Determine the [X, Y] coordinate at the center of the cell enclosing the given text.  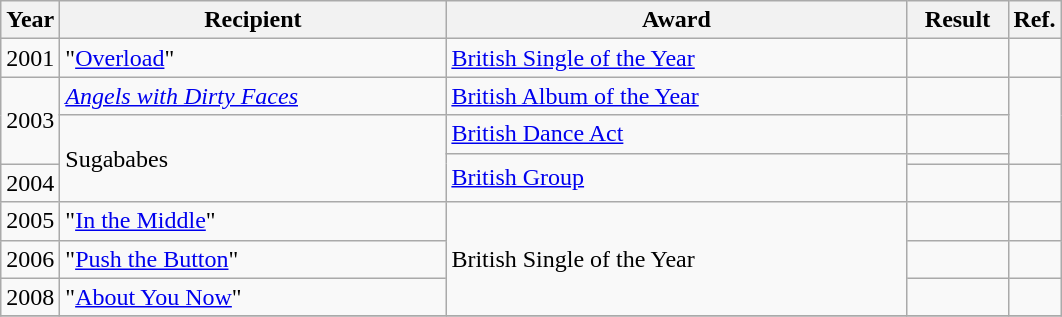
Angels with Dirty Faces [253, 96]
British Group [676, 178]
"Overload" [253, 58]
British Dance Act [676, 134]
2008 [30, 297]
"In the Middle" [253, 221]
British Album of the Year [676, 96]
2005 [30, 221]
2006 [30, 259]
"About You Now" [253, 297]
Award [676, 20]
Year [30, 20]
Result [958, 20]
2004 [30, 183]
Recipient [253, 20]
Ref. [1034, 20]
Sugababes [253, 158]
2001 [30, 58]
"Push the Button" [253, 259]
2003 [30, 120]
